Return [X, Y] of the center of cell containing provided text 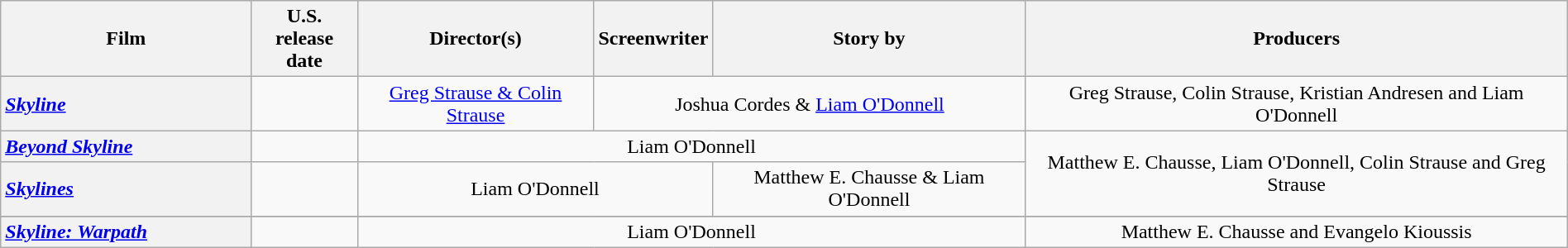
Greg Strause, Colin Strause, Kristian Andresen and Liam O'Donnell [1297, 104]
Greg Strause & Colin Strause [476, 104]
Producers [1297, 39]
Screenwriter [653, 39]
Matthew E. Chausse & Liam O'Donnell [869, 188]
Matthew E. Chausse, Liam O'Donnell, Colin Strause and Greg Strause [1297, 174]
Beyond Skyline [126, 146]
Film [126, 39]
Story by [869, 39]
Skyline: Warpath [126, 231]
Skylines [126, 188]
Director(s) [476, 39]
U.S. release date [304, 39]
Skyline [126, 104]
Joshua Cordes & Liam O'Donnell [810, 104]
Matthew E. Chausse and Evangelo Kioussis [1297, 231]
